For the text-containing cell, return its midpoint in (X, Y) coordinate format. 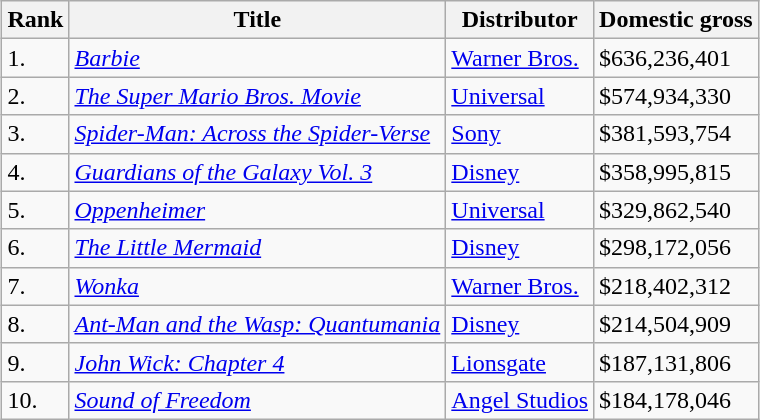
4. (36, 172)
Domestic gross (676, 20)
Angel Studios (520, 400)
Sony (520, 134)
3. (36, 134)
Distributor (520, 20)
$636,236,401 (676, 58)
8. (36, 324)
Title (258, 20)
9. (36, 362)
Ant-Man and the Wasp: Quantumania (258, 324)
1. (36, 58)
$184,178,046 (676, 400)
The Super Mario Bros. Movie (258, 96)
6. (36, 248)
$298,172,056 (676, 248)
$358,995,815 (676, 172)
2. (36, 96)
Oppenheimer (258, 210)
Rank (36, 20)
5. (36, 210)
Wonka (258, 286)
$329,862,540 (676, 210)
Barbie (258, 58)
The Little Mermaid (258, 248)
Lionsgate (520, 362)
$381,593,754 (676, 134)
$218,402,312 (676, 286)
John Wick: Chapter 4 (258, 362)
$214,504,909 (676, 324)
$574,934,330 (676, 96)
Guardians of the Galaxy Vol. 3 (258, 172)
10. (36, 400)
7. (36, 286)
$187,131,806 (676, 362)
Spider-Man: Across the Spider-Verse (258, 134)
Sound of Freedom (258, 400)
